Return the (X, Y) coordinate for the center point of the cell that contains the specified text.  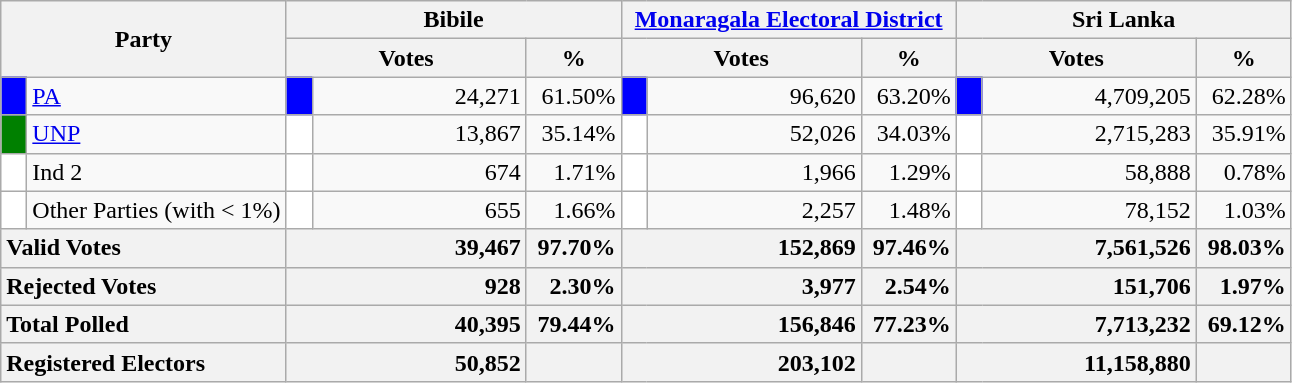
97.46% (908, 248)
0.78% (1244, 172)
203,102 (741, 362)
156,846 (741, 324)
Registered Electors (144, 362)
2,715,283 (1089, 134)
78,152 (1089, 210)
2,257 (754, 210)
13,867 (419, 134)
2.30% (574, 286)
674 (419, 172)
50,852 (406, 362)
58,888 (1089, 172)
34.03% (908, 134)
4,709,205 (1089, 96)
Monaragala Electoral District (788, 20)
1.71% (574, 172)
35.91% (1244, 134)
98.03% (1244, 248)
96,620 (754, 96)
11,158,880 (1076, 362)
Sri Lanka (1124, 20)
24,271 (419, 96)
Other Parties (with < 1%) (156, 210)
2.54% (908, 286)
PA (156, 96)
52,026 (754, 134)
77.23% (908, 324)
62.28% (1244, 96)
1,966 (754, 172)
152,869 (741, 248)
3,977 (741, 286)
97.70% (574, 248)
1.03% (1244, 210)
Valid Votes (144, 248)
63.20% (908, 96)
1.97% (1244, 286)
40,395 (406, 324)
928 (406, 286)
7,713,232 (1076, 324)
UNP (156, 134)
1.29% (908, 172)
69.12% (1244, 324)
151,706 (1076, 286)
655 (419, 210)
61.50% (574, 96)
Total Polled (144, 324)
7,561,526 (1076, 248)
1.66% (574, 210)
79.44% (574, 324)
Party (144, 39)
Bibile (454, 20)
Rejected Votes (144, 286)
39,467 (406, 248)
35.14% (574, 134)
1.48% (908, 210)
Ind 2 (156, 172)
